Pinpoint the cell where the given text exists, returning its (x, y) midpoint coordinate. 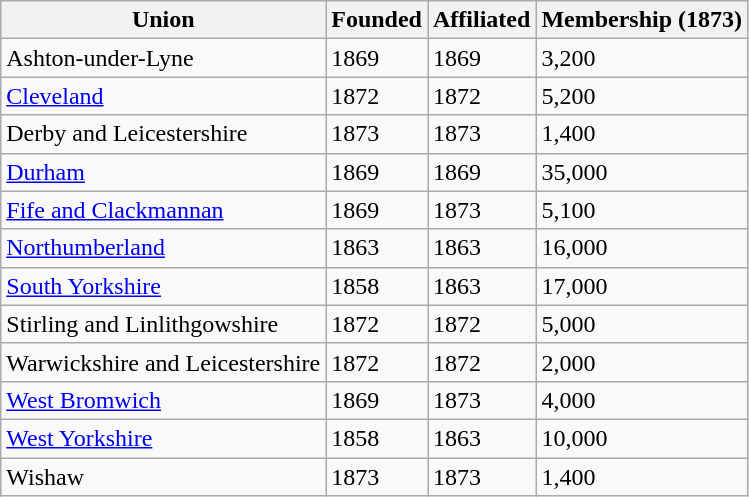
Founded (377, 20)
Cleveland (164, 96)
West Yorkshire (164, 438)
16,000 (642, 248)
Durham (164, 172)
Affiliated (482, 20)
5,200 (642, 96)
4,000 (642, 400)
Stirling and Linlithgowshire (164, 324)
South Yorkshire (164, 286)
10,000 (642, 438)
3,200 (642, 58)
Wishaw (164, 477)
Fife and Clackmannan (164, 210)
West Bromwich (164, 400)
35,000 (642, 172)
17,000 (642, 286)
Union (164, 20)
Derby and Leicestershire (164, 134)
2,000 (642, 362)
Northumberland (164, 248)
5,100 (642, 210)
5,000 (642, 324)
Ashton-under-Lyne (164, 58)
Membership (1873) (642, 20)
Warwickshire and Leicestershire (164, 362)
